Identify which cell holds the provided text, then report its [x, y] central coordinate. 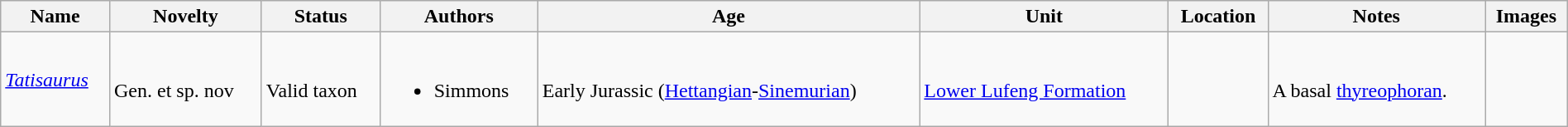
Unit [1044, 17]
Lower Lufeng Formation [1044, 80]
Gen. et sp. nov [185, 80]
Authors [458, 17]
Early Jurassic (Hettangian-Sinemurian) [729, 80]
Name [55, 17]
Images [1527, 17]
A basal thyreophoran. [1376, 80]
Simmons [458, 80]
Notes [1376, 17]
Valid taxon [321, 80]
Tatisaurus [55, 80]
Novelty [185, 17]
Status [321, 17]
Age [729, 17]
Location [1218, 17]
